Determine the (x, y) coordinate at the center of the cell enclosing the given text.  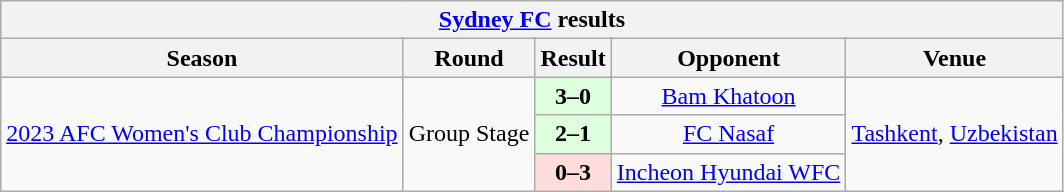
Opponent (728, 58)
2023 AFC Women's Club Championship (202, 134)
Group Stage (469, 134)
Result (573, 58)
Tashkent, Uzbekistan (954, 134)
0–3 (573, 172)
Sydney FC results (532, 20)
Incheon Hyundai WFC (728, 172)
2–1 (573, 134)
Bam Khatoon (728, 96)
FC Nasaf (728, 134)
Season (202, 58)
Venue (954, 58)
Round (469, 58)
3–0 (573, 96)
